Capture the cell that displays the provided text and extract its [x, y] central coordinate. 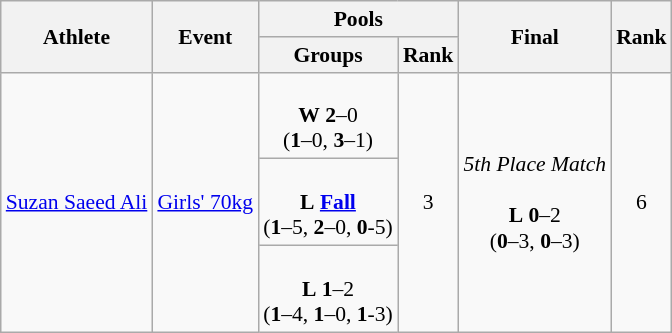
L Fall(1–5, 2–0, 0-5) [328, 202]
Final [534, 36]
Event [205, 36]
Athlete [77, 36]
Groups [328, 55]
Girls' 70kg [205, 202]
L 1–2(1–4, 1–0, 1-3) [328, 290]
5th Place MatchL 0–2(0–3, 0–3) [534, 202]
Suzan Saeed Ali [77, 202]
W 2–0(1–0, 3–1) [328, 116]
3 [428, 202]
6 [642, 202]
Pools [358, 19]
